Extract the (X, Y) coordinate from the center of the cell holding the provided text.  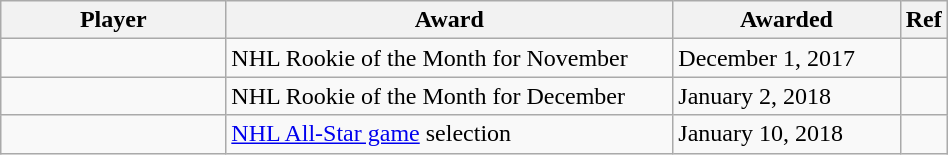
January 10, 2018 (786, 134)
Award (450, 20)
Ref (924, 20)
January 2, 2018 (786, 96)
December 1, 2017 (786, 58)
NHL Rookie of the Month for December (450, 96)
NHL Rookie of the Month for November (450, 58)
NHL All-Star game selection (450, 134)
Awarded (786, 20)
Player (114, 20)
